Identify which cell holds the provided text, then report its (X, Y) central coordinate. 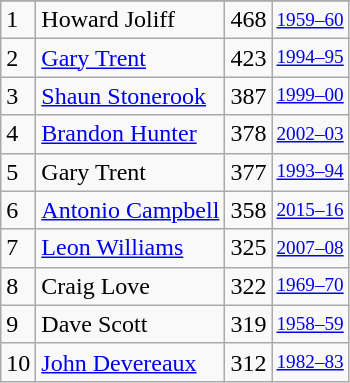
1994–95 (310, 58)
1993–94 (310, 172)
Shaun Stonerook (130, 96)
2002–03 (310, 134)
1 (18, 20)
1999–00 (310, 96)
1982–83 (310, 362)
8 (18, 286)
1958–59 (310, 324)
2007–08 (310, 248)
7 (18, 248)
378 (248, 134)
387 (248, 96)
423 (248, 58)
6 (18, 210)
1959–60 (310, 20)
10 (18, 362)
3 (18, 96)
358 (248, 210)
9 (18, 324)
Craig Love (130, 286)
325 (248, 248)
Howard Joliff (130, 20)
5 (18, 172)
Leon Williams (130, 248)
4 (18, 134)
2015–16 (310, 210)
John Devereaux (130, 362)
322 (248, 286)
Dave Scott (130, 324)
377 (248, 172)
Brandon Hunter (130, 134)
1969–70 (310, 286)
312 (248, 362)
468 (248, 20)
Antonio Campbell (130, 210)
2 (18, 58)
319 (248, 324)
